Capture the cell that displays the provided text and extract its (X, Y) central coordinate. 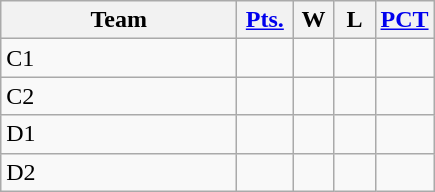
C1 (119, 58)
W (314, 20)
C2 (119, 96)
Pts. (265, 20)
D2 (119, 172)
PCT (404, 20)
D1 (119, 134)
Team (119, 20)
L (354, 20)
